Identify which cell holds the provided text, then report its (X, Y) central coordinate. 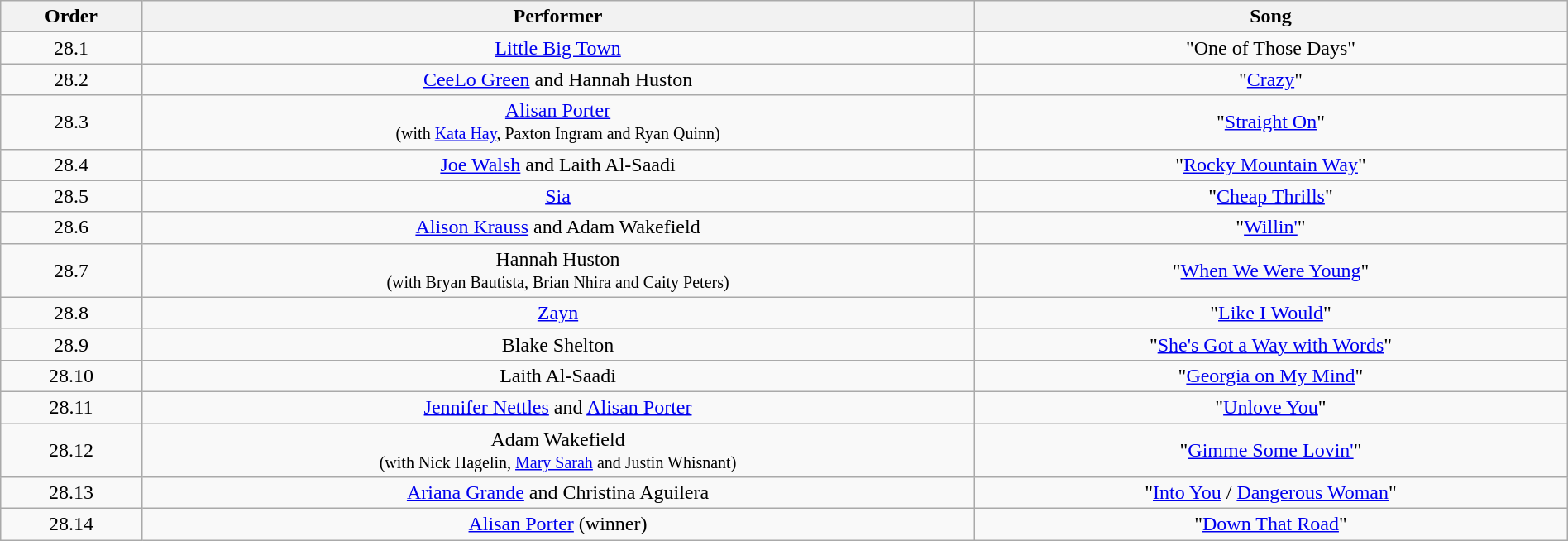
Joe Walsh and Laith Al-Saadi (557, 165)
"Georgia on My Mind" (1271, 376)
Blake Shelton (557, 344)
28.13 (71, 493)
"Into You / Dangerous Woman" (1271, 493)
Adam Wakefield (with Nick Hagelin, Mary Sarah and Justin Whisnant) (557, 450)
Hannah Huston (with Bryan Bautista, Brian Nhira and Caity Peters) (557, 270)
28.4 (71, 165)
"Willin'" (1271, 227)
"Rocky Mountain Way" (1271, 165)
Song (1271, 17)
"Gimme Some Lovin'" (1271, 450)
"Like I Would" (1271, 313)
28.6 (71, 227)
Sia (557, 196)
Alisan Porter (winner) (557, 524)
Order (71, 17)
Zayn (557, 313)
"Straight On" (1271, 122)
"Cheap Thrills" (1271, 196)
Alison Krauss and Adam Wakefield (557, 227)
28.12 (71, 450)
28.14 (71, 524)
Ariana Grande and Christina Aguilera (557, 493)
28.7 (71, 270)
"Crazy" (1271, 79)
"Down That Road" (1271, 524)
"One of Those Days" (1271, 48)
Alisan Porter (with Kata Hay, Paxton Ingram and Ryan Quinn) (557, 122)
Jennifer Nettles and Alisan Porter (557, 407)
28.1 (71, 48)
"When We Were Young" (1271, 270)
28.5 (71, 196)
28.8 (71, 313)
"She's Got a Way with Words" (1271, 344)
28.2 (71, 79)
Little Big Town (557, 48)
Performer (557, 17)
28.11 (71, 407)
"Unlove You" (1271, 407)
28.3 (71, 122)
Laith Al-Saadi (557, 376)
CeeLo Green and Hannah Huston (557, 79)
28.9 (71, 344)
28.10 (71, 376)
